Provide the (x, y) coordinate of the cell's center where the given text is located.  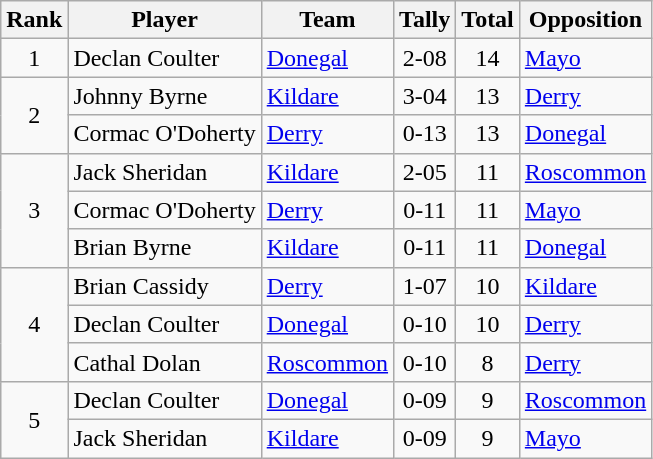
Team (327, 20)
Brian Byrne (164, 248)
8 (488, 362)
Tally (425, 20)
5 (34, 419)
1-07 (425, 286)
1 (34, 58)
Opposition (585, 20)
Total (488, 20)
2-05 (425, 172)
2-08 (425, 58)
Player (164, 20)
Brian Cassidy (164, 286)
14 (488, 58)
3 (34, 210)
0-13 (425, 134)
2 (34, 115)
Rank (34, 20)
Johnny Byrne (164, 96)
Cathal Dolan (164, 362)
4 (34, 324)
3-04 (425, 96)
